For the text-containing cell, return its midpoint in (x, y) coordinate format. 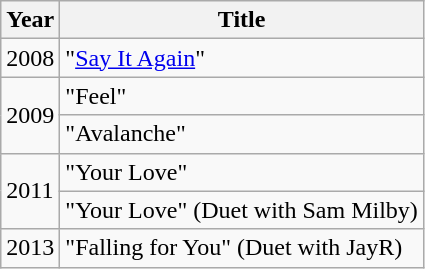
2011 (30, 191)
Year (30, 20)
"Feel" (242, 96)
2009 (30, 115)
"Your Love" (Duet with Sam Milby) (242, 210)
Title (242, 20)
"Your Love" (242, 172)
2013 (30, 248)
"Avalanche" (242, 134)
"Say It Again" (242, 58)
"Falling for You" (Duet with JayR) (242, 248)
2008 (30, 58)
